Return (X, Y) of the center of cell containing provided text 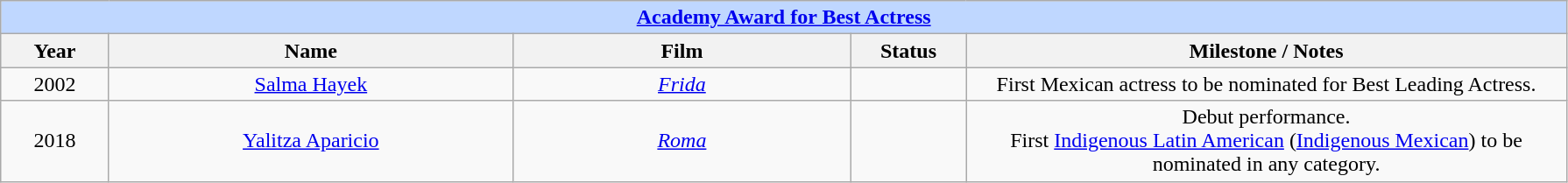
Status (908, 51)
Roma (682, 141)
Yalitza Aparicio (310, 141)
Year (55, 51)
Debut performance.First Indigenous Latin American (Indigenous Mexican) to be nominated in any category. (1266, 141)
Frida (682, 84)
Film (682, 51)
Name (310, 51)
2018 (55, 141)
First Mexican actress to be nominated for Best Leading Actress. (1266, 84)
Salma Hayek (310, 84)
Academy Award for Best Actress (784, 18)
2002 (55, 84)
Milestone / Notes (1266, 51)
